For the text-containing cell, return its midpoint in [x, y] coordinate format. 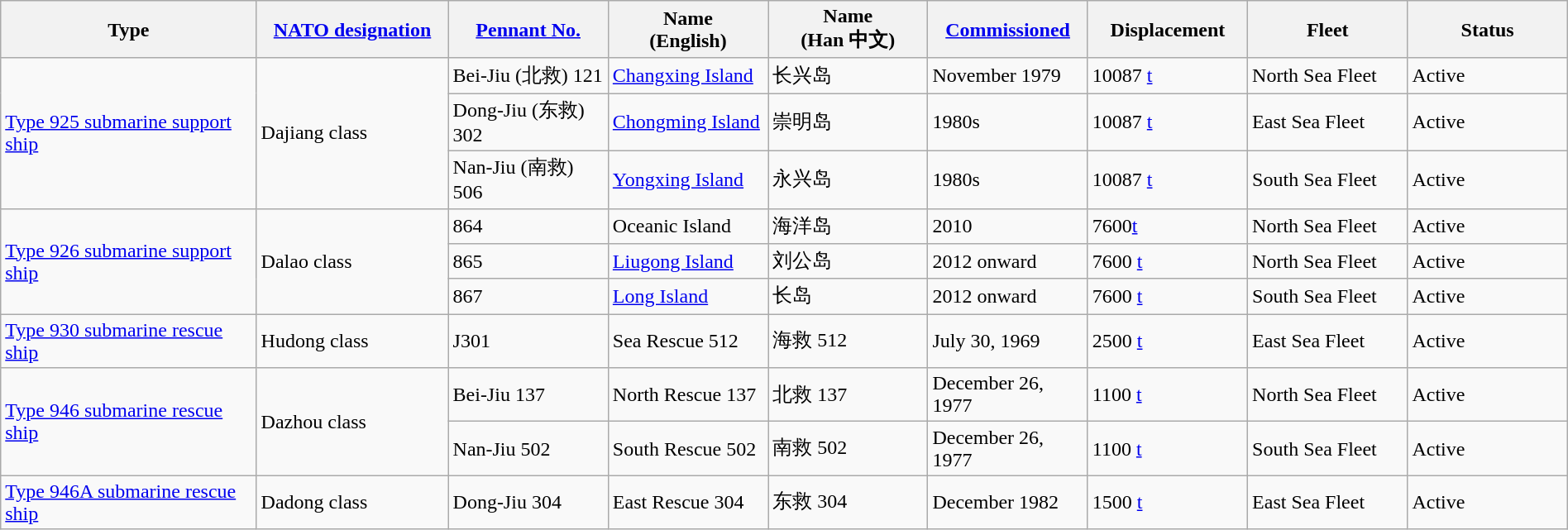
Oceanic Island [688, 227]
NATO designation [352, 30]
7600t [1168, 227]
864 [528, 227]
刘公岛 [849, 261]
865 [528, 261]
Status [1487, 30]
Bei-Jiu (北救) 121 [528, 76]
Nan-Jiu (南救) 506 [528, 179]
永兴岛 [849, 179]
Type [129, 30]
崇明岛 [849, 122]
Nan-Jiu 502 [528, 448]
Sea Rescue 512 [688, 341]
Chongming Island [688, 122]
Type 930 submarine rescue ship [129, 341]
Dalao class [352, 261]
Pennant No. [528, 30]
East Rescue 304 [688, 503]
2500 t [1168, 341]
2010 [1007, 227]
Type 946 submarine rescue ship [129, 422]
北救 137 [849, 395]
Name(English) [688, 30]
South Rescue 502 [688, 448]
867 [528, 296]
东救 304 [849, 503]
Type 926 submarine support ship [129, 261]
Type 925 submarine support ship [129, 133]
1500 t [1168, 503]
Type 946A submarine rescue ship [129, 503]
Long Island [688, 296]
Fleet [1328, 30]
North Rescue 137 [688, 395]
Dazhou class [352, 422]
Yongxing Island [688, 179]
Hudong class [352, 341]
Displacement [1168, 30]
Name(Han 中文) [849, 30]
J301 [528, 341]
July 30, 1969 [1007, 341]
海洋岛 [849, 227]
Bei-Jiu 137 [528, 395]
长岛 [849, 296]
Changxing Island [688, 76]
Dajiang class [352, 133]
南救 502 [849, 448]
Liugong Island [688, 261]
Dong-Jiu 304 [528, 503]
Dadong class [352, 503]
海救 512 [849, 341]
长兴岛 [849, 76]
December 1982 [1007, 503]
November 1979 [1007, 76]
Commissioned [1007, 30]
Dong-Jiu (东救) 302 [528, 122]
